Scan for the cell matching the given text and deliver its (X, Y) coordinate at center. 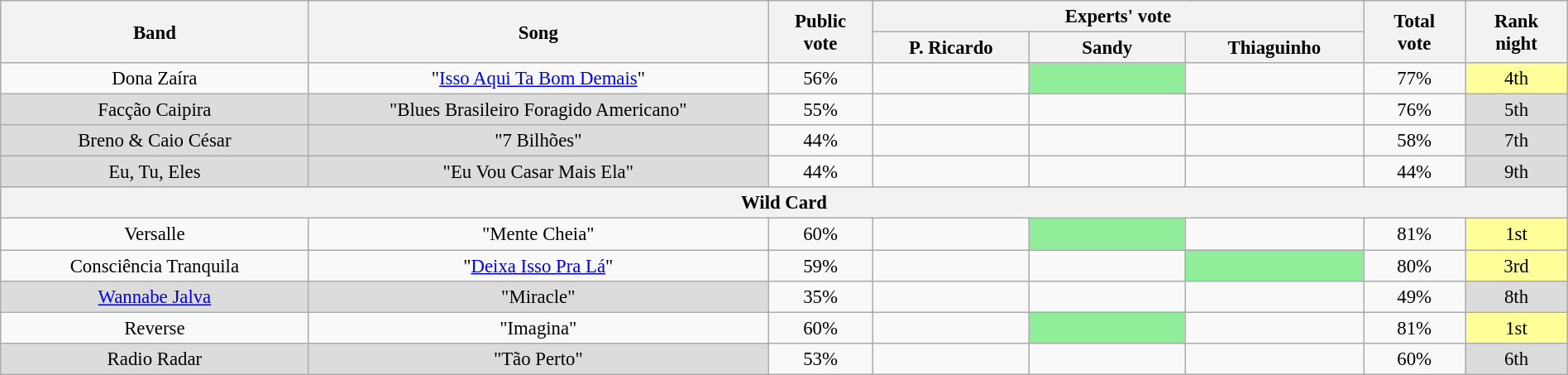
Breno & Caio César (155, 141)
58% (1414, 141)
Versalle (155, 234)
Song (538, 31)
"Tão Perto" (538, 358)
49% (1414, 296)
77% (1414, 79)
7th (1517, 141)
Ranknight (1517, 31)
9th (1517, 172)
Publicvote (820, 31)
"7 Bilhões" (538, 141)
"Miracle" (538, 296)
"Eu Vou Casar Mais Ela" (538, 172)
53% (820, 358)
56% (820, 79)
4th (1517, 79)
Eu, Tu, Eles (155, 172)
5th (1517, 110)
35% (820, 296)
Wild Card (784, 203)
Sandy (1107, 48)
Radio Radar (155, 358)
6th (1517, 358)
59% (820, 266)
P. Ricardo (951, 48)
Band (155, 31)
Experts' vote (1118, 17)
Totalvote (1414, 31)
"Mente Cheia" (538, 234)
"Deixa Isso Pra Lá" (538, 266)
Consciência Tranquila (155, 266)
Facção Caipira (155, 110)
76% (1414, 110)
Dona Zaíra (155, 79)
"Imagina" (538, 328)
80% (1414, 266)
55% (820, 110)
8th (1517, 296)
Thiaguinho (1274, 48)
"Blues Brasileiro Foragido Americano" (538, 110)
"Isso Aqui Ta Bom Demais" (538, 79)
3rd (1517, 266)
Wannabe Jalva (155, 296)
Reverse (155, 328)
